Locate the cell with the specified text and output its (x, y) center coordinate. 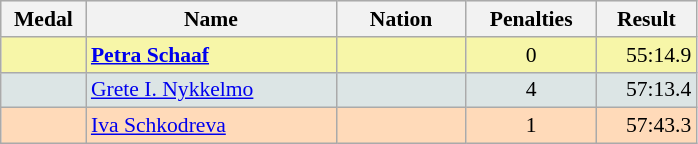
0 (531, 55)
55:14.9 (646, 55)
Petra Schaaf (211, 55)
Grete I. Nykkelmo (211, 90)
57:43.3 (646, 126)
1 (531, 126)
Iva Schkodreva (211, 126)
Penalties (531, 19)
4 (531, 90)
57:13.4 (646, 90)
Nation (401, 19)
Result (646, 19)
Name (211, 19)
Medal (44, 19)
